Pinpoint the cell where the given text exists, returning its (x, y) midpoint coordinate. 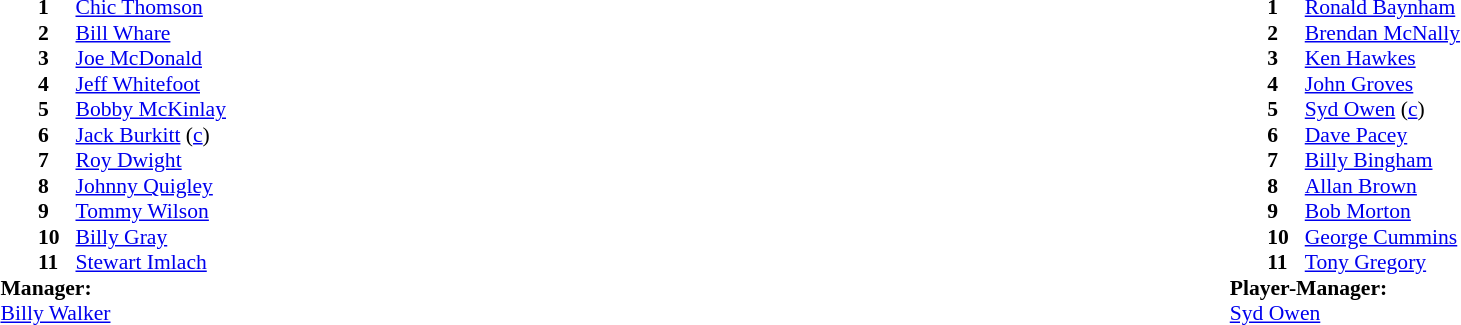
Manager: (188, 288)
Joe McDonald (226, 59)
Billy Gray (226, 237)
Tommy Wilson (226, 211)
Bobby McKinlay (226, 109)
Johnny Quigley (226, 186)
Stewart Imlach (226, 263)
Jeff Whitefoot (226, 84)
Roy Dwight (226, 161)
Jack Burkitt (c) (226, 135)
Bill Whare (226, 33)
